Return the [X, Y] coordinate for the center point of the cell that contains the specified text.  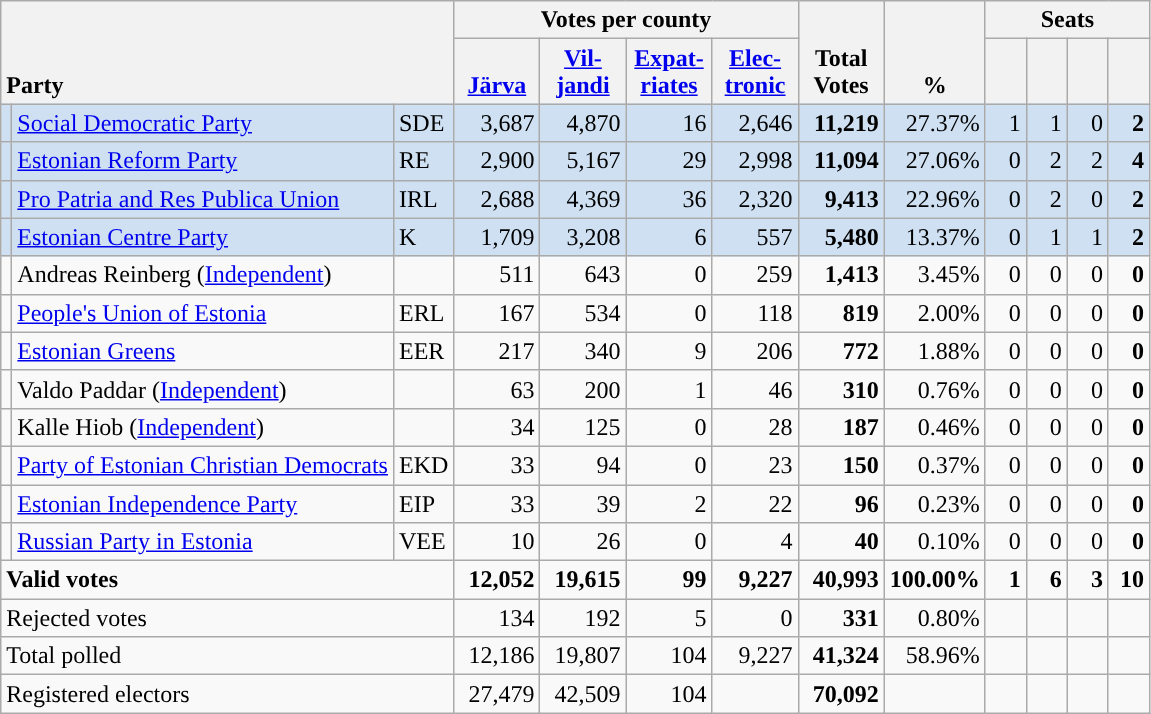
819 [841, 313]
26 [583, 542]
0.46% [934, 427]
0.10% [934, 542]
3 [1088, 580]
Valdo Paddar (Independent) [203, 389]
2,646 [755, 123]
Votes per county [626, 20]
Estonian Independence Party [203, 503]
Total polled [228, 656]
100.00% [934, 580]
Party of Estonian Christian Democrats [203, 465]
331 [841, 618]
41,324 [841, 656]
39 [583, 503]
2,688 [497, 199]
EKD [423, 465]
46 [755, 389]
58.96% [934, 656]
Seats [1067, 20]
4,870 [583, 123]
40,993 [841, 580]
1,413 [841, 275]
K [423, 237]
SDE [423, 123]
Party [228, 52]
217 [497, 351]
27,479 [497, 694]
27.06% [934, 161]
Russian Party in Estonia [203, 542]
118 [755, 313]
Vil- jandi [583, 72]
206 [755, 351]
534 [583, 313]
643 [583, 275]
Estonian Reform Party [203, 161]
187 [841, 427]
1.88% [934, 351]
5,167 [583, 161]
Elec- tronic [755, 72]
0.37% [934, 465]
Estonian Greens [203, 351]
310 [841, 389]
5 [669, 618]
99 [669, 580]
4,369 [583, 199]
94 [583, 465]
13.37% [934, 237]
167 [497, 313]
Registered electors [228, 694]
772 [841, 351]
0.76% [934, 389]
9 [669, 351]
3,687 [497, 123]
511 [497, 275]
VEE [423, 542]
150 [841, 465]
12,052 [497, 580]
1,709 [497, 237]
70,092 [841, 694]
16 [669, 123]
Pro Patria and Res Publica Union [203, 199]
22 [755, 503]
22.96% [934, 199]
EER [423, 351]
11,219 [841, 123]
2.00% [934, 313]
0.23% [934, 503]
36 [669, 199]
259 [755, 275]
29 [669, 161]
134 [497, 618]
19,615 [583, 580]
Rejected votes [228, 618]
11,094 [841, 161]
27.37% [934, 123]
2,998 [755, 161]
Total Votes [841, 52]
Estonian Centre Party [203, 237]
2,900 [497, 161]
% [934, 52]
63 [497, 389]
ERL [423, 313]
3.45% [934, 275]
People's Union of Estonia [203, 313]
2,320 [755, 199]
200 [583, 389]
192 [583, 618]
EIP [423, 503]
IRL [423, 199]
125 [583, 427]
RE [423, 161]
Järva [497, 72]
34 [497, 427]
Expat- riates [669, 72]
Andreas Reinberg (Independent) [203, 275]
340 [583, 351]
23 [755, 465]
0.80% [934, 618]
Kalle Hiob (Independent) [203, 427]
40 [841, 542]
42,509 [583, 694]
3,208 [583, 237]
5,480 [841, 237]
28 [755, 427]
9,413 [841, 199]
19,807 [583, 656]
Social Democratic Party [203, 123]
96 [841, 503]
557 [755, 237]
Valid votes [228, 580]
12,186 [497, 656]
